Locate the cell with the specified text and output its (X, Y) center coordinate. 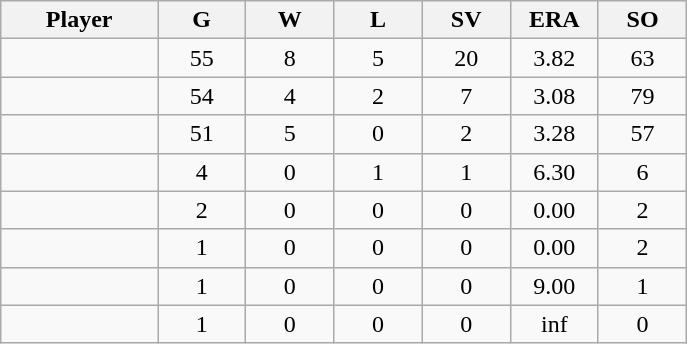
3.08 (554, 96)
3.82 (554, 58)
54 (202, 96)
SO (642, 20)
SV (466, 20)
8 (290, 58)
G (202, 20)
ERA (554, 20)
51 (202, 134)
Player (80, 20)
inf (554, 324)
79 (642, 96)
3.28 (554, 134)
6.30 (554, 172)
55 (202, 58)
W (290, 20)
9.00 (554, 286)
L (378, 20)
7 (466, 96)
57 (642, 134)
63 (642, 58)
20 (466, 58)
6 (642, 172)
